From the cell containing the given text, extract its center point as (x, y) coordinate. 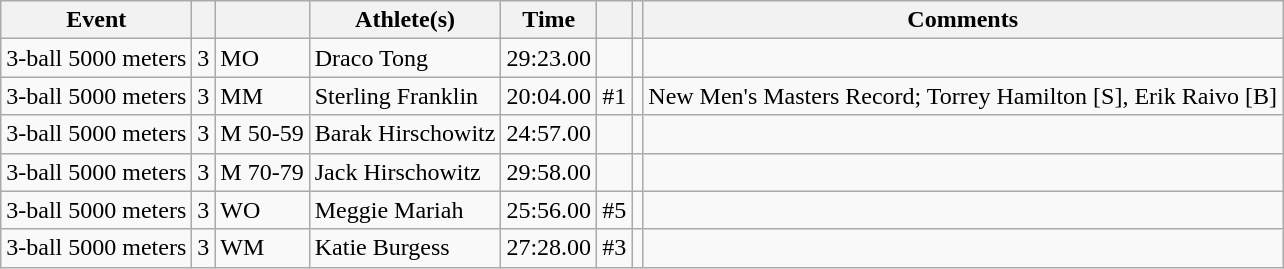
Draco Tong (405, 58)
25:56.00 (549, 210)
M 70-79 (262, 172)
20:04.00 (549, 96)
29:58.00 (549, 172)
Sterling Franklin (405, 96)
#5 (614, 210)
Event (96, 20)
Jack Hirschowitz (405, 172)
Comments (963, 20)
Meggie Mariah (405, 210)
#3 (614, 248)
MM (262, 96)
Barak Hirschowitz (405, 134)
#1 (614, 96)
Katie Burgess (405, 248)
WO (262, 210)
Time (549, 20)
Athlete(s) (405, 20)
24:57.00 (549, 134)
WM (262, 248)
MO (262, 58)
New Men's Masters Record; Torrey Hamilton [S], Erik Raivo [B] (963, 96)
29:23.00 (549, 58)
M 50-59 (262, 134)
27:28.00 (549, 248)
